Capture the cell that displays the provided text and extract its [X, Y] central coordinate. 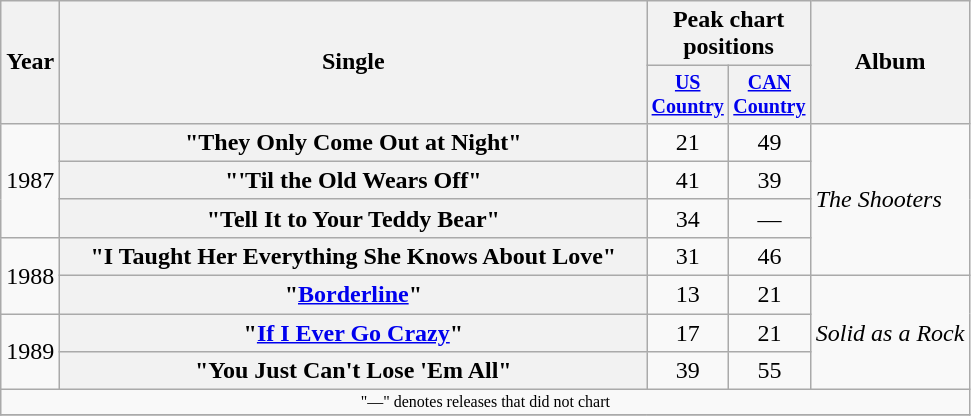
"'Til the Old Wears Off" [354, 180]
Solid as a Rock [890, 333]
1988 [30, 275]
Single [354, 62]
1989 [30, 352]
34 [688, 218]
46 [770, 256]
Album [890, 62]
"—" denotes releases that did not chart [486, 402]
"You Just Can't Lose 'Em All" [354, 371]
17 [688, 333]
Peak chartpositions [728, 34]
31 [688, 256]
"If I Ever Go Crazy" [354, 333]
US Country [688, 94]
55 [770, 371]
— [770, 218]
"Borderline" [354, 295]
Year [30, 62]
CAN Country [770, 94]
49 [770, 142]
"I Taught Her Everything She Knows About Love" [354, 256]
The Shooters [890, 199]
"They Only Come Out at Night" [354, 142]
13 [688, 295]
"Tell It to Your Teddy Bear" [354, 218]
41 [688, 180]
1987 [30, 180]
